Identify which cell holds the provided text, then report its [X, Y] central coordinate. 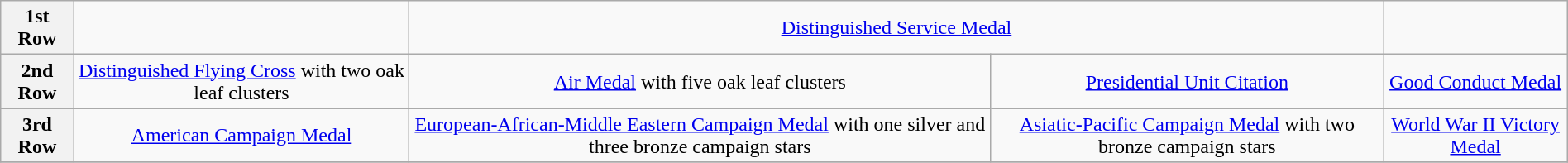
3rd Row [37, 136]
Air Medal with five oak leaf clusters [700, 81]
Distinguished Flying Cross with two oak leaf clusters [241, 81]
2nd Row [37, 81]
Distinguished Service Medal [896, 28]
Presidential Unit Citation [1188, 81]
Good Conduct Medal [1475, 81]
World War II Victory Medal [1475, 136]
European-African-Middle Eastern Campaign Medal with one silver and three bronze campaign stars [700, 136]
American Campaign Medal [241, 136]
1st Row [37, 28]
Asiatic-Pacific Campaign Medal with two bronze campaign stars [1188, 136]
